For the text-containing cell, return its midpoint in [X, Y] coordinate format. 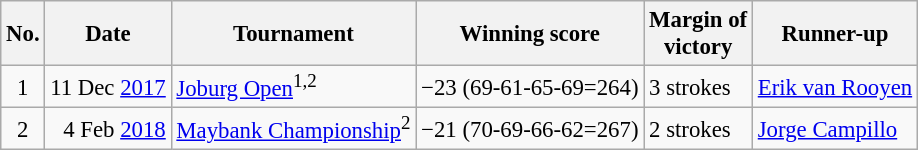
4 Feb 2018 [108, 129]
Jorge Campillo [834, 129]
Margin ofvictory [698, 34]
3 strokes [698, 87]
Tournament [294, 34]
1 [23, 87]
−23 (69-61-65-69=264) [530, 87]
Runner-up [834, 34]
Winning score [530, 34]
Maybank Championship2 [294, 129]
2 [23, 129]
Erik van Rooyen [834, 87]
No. [23, 34]
Joburg Open1,2 [294, 87]
11 Dec 2017 [108, 87]
2 strokes [698, 129]
Date [108, 34]
−21 (70-69-66-62=267) [530, 129]
